Provide the [X, Y] coordinate of the cell's center where the given text is located.  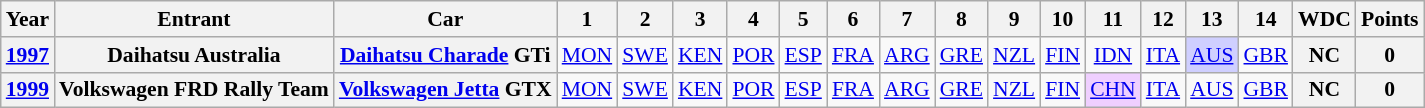
Volkswagen FRD Rally Team [194, 90]
10 [1062, 19]
IDN [1113, 55]
12 [1163, 19]
Year [28, 19]
13 [1212, 19]
Volkswagen Jetta GTX [446, 90]
9 [1014, 19]
1997 [28, 55]
14 [1266, 19]
Car [446, 19]
Daihatsu Charade GTi [446, 55]
CHN [1113, 90]
Entrant [194, 19]
WDC [1324, 19]
6 [853, 19]
8 [962, 19]
2 [645, 19]
4 [753, 19]
Points [1390, 19]
1 [588, 19]
1999 [28, 90]
7 [907, 19]
Daihatsu Australia [194, 55]
11 [1113, 19]
5 [804, 19]
3 [700, 19]
